For the text-containing cell, return its midpoint in (x, y) coordinate format. 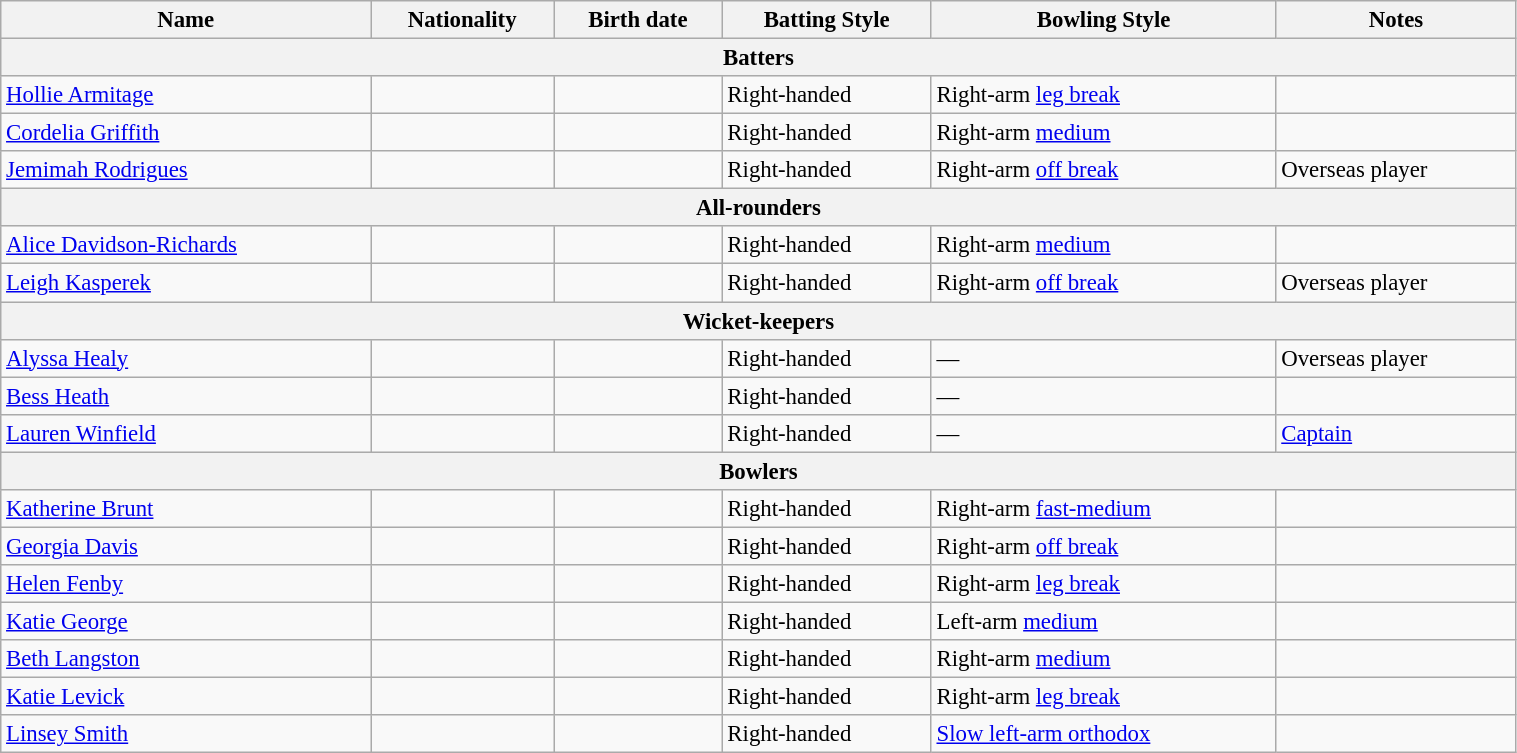
Batting Style (826, 20)
Bess Heath (186, 396)
Bowling Style (1104, 20)
Cordelia Griffith (186, 133)
Wicket-keepers (758, 321)
All-rounders (758, 208)
Batters (758, 58)
Right-arm fast-medium (1104, 509)
Lauren Winfield (186, 433)
Captain (1396, 433)
Name (186, 20)
Birth date (638, 20)
Hollie Armitage (186, 95)
Katie George (186, 621)
Jemimah Rodrigues (186, 170)
Alice Davidson-Richards (186, 245)
Helen Fenby (186, 584)
Georgia Davis (186, 546)
Left-arm medium (1104, 621)
Katherine Brunt (186, 509)
Bowlers (758, 471)
Slow left-arm orthodox (1104, 734)
Katie Levick (186, 697)
Alyssa Healy (186, 358)
Leigh Kasperek (186, 283)
Beth Langston (186, 659)
Nationality (462, 20)
Notes (1396, 20)
Linsey Smith (186, 734)
